Extract the [x, y] coordinate from the center of the cell holding the provided text.  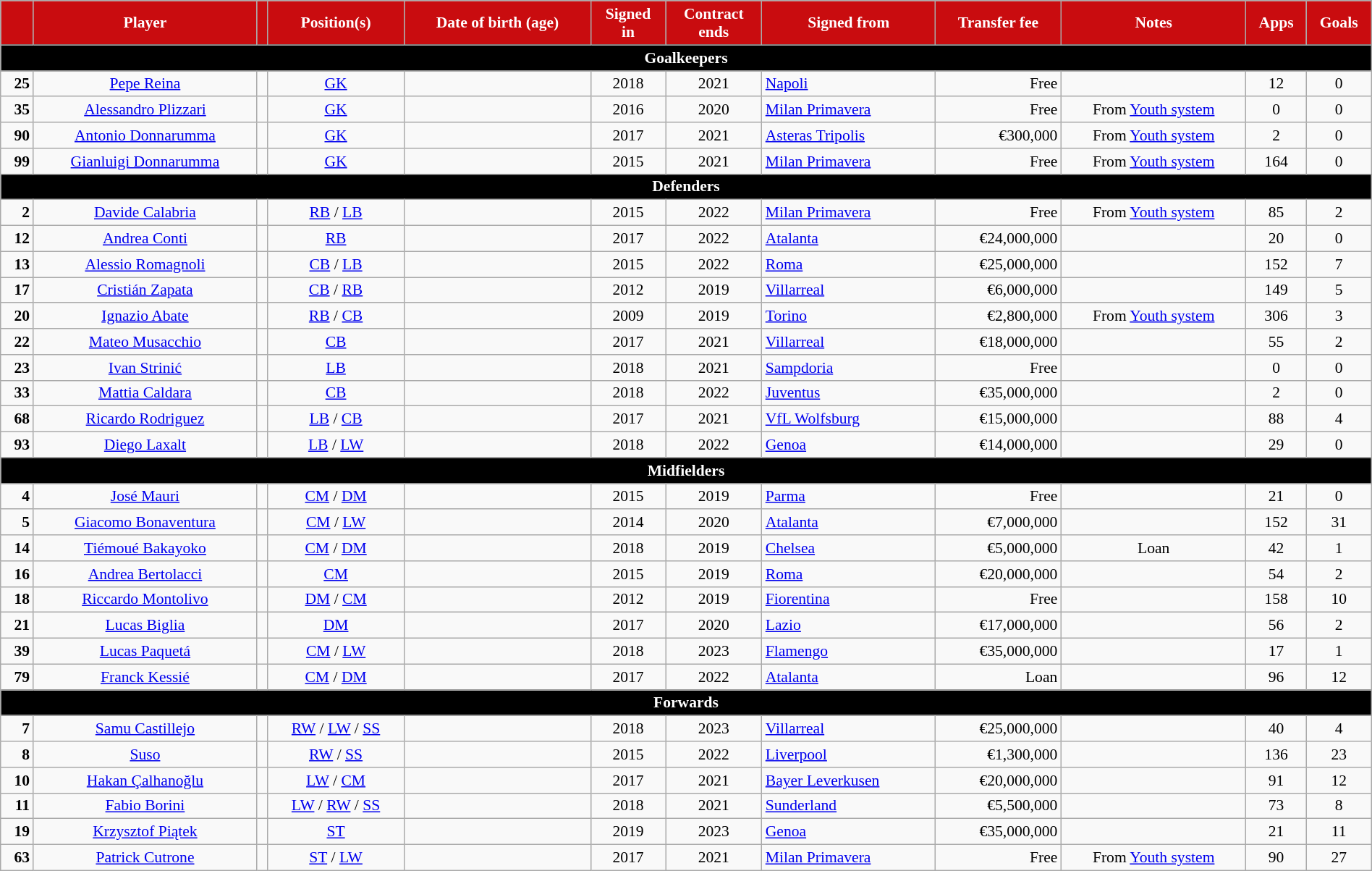
306 [1276, 316]
158 [1276, 599]
Signedin [628, 23]
€300,000 [999, 135]
Napoli [849, 84]
ST / LW [336, 858]
54 [1276, 574]
Transfer fee [999, 23]
Flamengo [849, 652]
73 [1276, 806]
€5,000,000 [999, 548]
€14,000,000 [999, 445]
LB [336, 368]
42 [1276, 548]
79 [17, 677]
25 [17, 84]
Alessandro Plizzari [145, 110]
€5,500,000 [999, 806]
LB / CB [336, 419]
Andrea Conti [145, 239]
29 [1276, 445]
Player [145, 23]
Fiorentina [849, 599]
56 [1276, 626]
€18,000,000 [999, 342]
€7,000,000 [999, 523]
Notes [1153, 23]
CM [336, 574]
Juventus [849, 393]
Diego Laxalt [145, 445]
€17,000,000 [999, 626]
136 [1276, 754]
Defenders [686, 187]
Giacomo Bonaventura [145, 523]
Midfielders [686, 471]
Bayer Leverkusen [849, 780]
Krzysztof Piątek [145, 832]
Mateo Musacchio [145, 342]
Riccardo Montolivo [145, 599]
€1,300,000 [999, 754]
LB / LW [336, 445]
Hakan Çalhanoğlu [145, 780]
22 [17, 342]
2009 [628, 316]
Sampdoria [849, 368]
63 [17, 858]
DM / CM [336, 599]
Andrea Bertolacci [145, 574]
Parma [849, 497]
LW / RW / SS [336, 806]
Asteras Tripolis [849, 135]
55 [1276, 342]
Goalkeepers [686, 58]
85 [1276, 213]
Apps [1276, 23]
99 [17, 161]
Forwards [686, 703]
LW / CM [336, 780]
Sunderland [849, 806]
Signed from [849, 23]
Lazio [849, 626]
RB / CB [336, 316]
13 [17, 264]
35 [17, 110]
RW / LW / SS [336, 729]
Davide Calabria [145, 213]
88 [1276, 419]
Ignazio Abate [145, 316]
96 [1276, 677]
Cristián Zapata [145, 290]
CB / LB [336, 264]
Suso [145, 754]
Liverpool [849, 754]
Lucas Biglia [145, 626]
VfL Wolfsburg [849, 419]
39 [17, 652]
Ivan Strinić [145, 368]
93 [17, 445]
18 [17, 599]
Date of birth (age) [498, 23]
RB [336, 239]
27 [1339, 858]
19 [17, 832]
Chelsea [849, 548]
Patrick Cutrone [145, 858]
€15,000,000 [999, 419]
164 [1276, 161]
Mattia Caldara [145, 393]
Contractends [713, 23]
33 [17, 393]
2016 [628, 110]
Tiémoué Bakayoko [145, 548]
José Mauri [145, 497]
€6,000,000 [999, 290]
Goals [1339, 23]
Gianluigi Donnarumma [145, 161]
€2,800,000 [999, 316]
Pepe Reina [145, 84]
Lucas Paquetá [145, 652]
2014 [628, 523]
Ricardo Rodriguez [145, 419]
16 [17, 574]
€24,000,000 [999, 239]
RW / SS [336, 754]
Alessio Romagnoli [145, 264]
Samu Castillejo [145, 729]
DM [336, 626]
Position(s) [336, 23]
ST [336, 832]
3 [1339, 316]
40 [1276, 729]
CB / RB [336, 290]
68 [17, 419]
149 [1276, 290]
Antonio Donnarumma [145, 135]
Fabio Borini [145, 806]
Torino [849, 316]
91 [1276, 780]
RB / LB [336, 213]
Franck Kessié [145, 677]
14 [17, 548]
31 [1339, 523]
